Search for the cell housing the specified text and yield its [x, y] center coordinate. 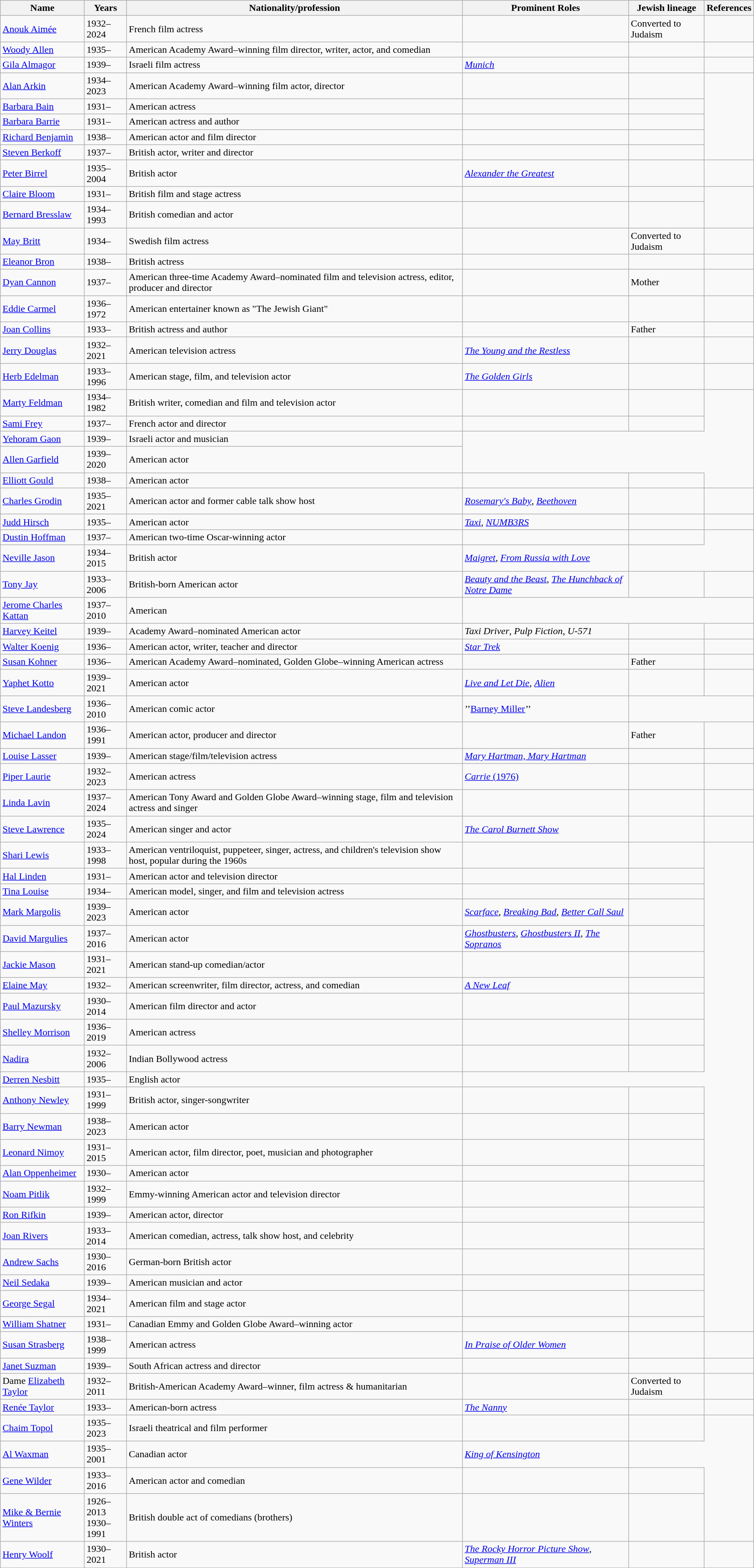
Alan Arkin [43, 85]
Live and Let Die, Alien [545, 682]
Joan Rivers [43, 1235]
1936–2010 [106, 709]
American actor, writer, teacher and director [294, 647]
Jerry Douglas [43, 351]
Louise Lasser [43, 756]
In Praise of Older Women [545, 1345]
British actress and author [294, 330]
American actor and television director [294, 876]
American entertainer known as "The Jewish Giant" [294, 309]
Beauty and the Beast, The Hunchback of Notre Dame [545, 584]
1931–2015 [106, 1152]
American comic actor [294, 709]
Charles Grodin [43, 501]
American three-time Academy Award–nominated film and television actress, editor, producer and director [294, 283]
Academy Award–nominated American actor [294, 631]
1935–2001 [106, 1454]
American screenwriter, film director, actress, and comedian [294, 985]
Tina Louise [43, 891]
American model, singer, and film and television actress [294, 891]
1934–1993 [106, 214]
American actor, director [294, 1215]
Andrew Sachs [43, 1262]
Leonard Nimoy [43, 1152]
Herb Edelman [43, 376]
A New Leaf [545, 985]
1939–2023 [106, 912]
Marty Feldman [43, 403]
Alexander the Greatest [545, 173]
Linda Lavin [43, 803]
1937–2016 [106, 938]
May Britt [43, 241]
Hal Linden [43, 876]
Yehoram Gaon [43, 439]
Ghostbusters, Ghostbusters II, The Sopranos [545, 938]
Carrie (1976) [545, 777]
Israeli actor and musician [294, 439]
Scarface, Breaking Bad, Better Call Saul [545, 912]
1933–2016 [106, 1480]
Joan Collins [43, 330]
English actor [294, 1079]
American stand-up comedian/actor [294, 964]
Sami Frey [43, 423]
American Academy Award–winning film actor, director [294, 85]
1937–2024 [106, 803]
1932–1999 [106, 1194]
South African actress and director [294, 1366]
Steve Landesberg [43, 709]
Mary Hartman, Mary Hartman [545, 756]
William Shatner [43, 1324]
1933–2014 [106, 1235]
French actor and director [294, 423]
The Golden Girls [545, 376]
Susan Kohner [43, 662]
1935–2023 [106, 1428]
Michael Landon [43, 735]
George Segal [43, 1303]
Munich [545, 65]
Derren Nesbitt [43, 1079]
British-born American actor [294, 584]
American actor and film director [294, 137]
Henry Woolf [43, 1554]
1934–2021 [106, 1303]
1932–2006 [106, 1059]
American Academy Award–nominated, Golden Globe–winning American actress [294, 662]
1939–2020 [106, 459]
American two-time Oscar-winning actor [294, 537]
American actor, producer and director [294, 735]
1932–2011 [106, 1387]
British actress [294, 262]
Mark Margolis [43, 912]
American musician and actor [294, 1282]
American film director and actor [294, 1006]
American actress and author [294, 122]
1933–1998 [106, 855]
American stage/film/television actress [294, 756]
American comedian, actress, talk show host, and celebrity [294, 1235]
British-American Academy Award–winner, film actress & humanitarian [294, 1387]
Gila Almagor [43, 65]
The Nanny [545, 1407]
Tony Jay [43, 584]
Allen Garfield [43, 459]
American singer and actor [294, 829]
Eddie Carmel [43, 309]
Years [106, 8]
American stage, film, and television actor [294, 376]
American actor, film director, poet, musician and photographer [294, 1152]
American [294, 611]
King of Kensington [545, 1454]
1934–1982 [106, 403]
Barbara Bain [43, 106]
French film actress [294, 29]
Elliott Gould [43, 480]
1932–2023 [106, 777]
Yaphet Kotto [43, 682]
Dame Elizabeth Taylor [43, 1387]
Jackie Mason [43, 964]
1930– [106, 1173]
Neil Sedaka [43, 1282]
Nationality/profession [294, 8]
Maigret, From Russia with Love [545, 558]
Canadian Emmy and Golden Globe Award–winning actor [294, 1324]
’’Barney Miller’’ [545, 709]
Anthony Newley [43, 1100]
Jerome Charles Kattan [43, 611]
Dyan Cannon [43, 283]
American television actress [294, 351]
American Tony Award and Golden Globe Award–winning stage, film and television actress and singer [294, 803]
Star Trek [545, 647]
Taxi, NUMB3RS [545, 522]
Israeli theatrical and film performer [294, 1428]
Steve Lawrence [43, 829]
Neville Jason [43, 558]
Chaim Topol [43, 1428]
British actor, writer and director [294, 152]
Alan Oppenheimer [43, 1173]
Harvey Keitel [43, 631]
Claire Bloom [43, 194]
American actor and former cable talk show host [294, 501]
1939–2021 [106, 682]
1938–2023 [106, 1126]
Prominent Roles [545, 8]
Richard Benjamin [43, 137]
Barry Newman [43, 1126]
British actor, singer-songwriter [294, 1100]
1935–2021 [106, 501]
American-born actress [294, 1407]
1930–2021 [106, 1554]
David Margulies [43, 938]
1932–2024 [106, 29]
1931–2021 [106, 964]
Eleanor Bron [43, 262]
Woody Allen [43, 50]
American Academy Award–winning film director, writer, actor, and comedian [294, 50]
Shari Lewis [43, 855]
American ventriloquist, puppeteer, singer, actress, and children's television show host, popular during the 1960s [294, 855]
American film and stage actor [294, 1303]
British film and stage actress [294, 194]
American actor and comedian [294, 1480]
British comedian and actor [294, 214]
The Rocky Horror Picture Show, Superman III [545, 1554]
Israeli film actress [294, 65]
Al Waxman [43, 1454]
Anouk Aimée [43, 29]
The Young and the Restless [545, 351]
Swedish film actress [294, 241]
Canadian actor [294, 1454]
Nadira [43, 1059]
Steven Berkoff [43, 152]
1938–1999 [106, 1345]
1930–2016 [106, 1262]
Susan Strasberg [43, 1345]
Judd Hirsch [43, 522]
1934–2015 [106, 558]
Renée Taylor [43, 1407]
1932–2021 [106, 351]
Shelley Morrison [43, 1032]
Paul Mazursky [43, 1006]
Indian Bollywood actress [294, 1059]
1935–2004 [106, 173]
Barbara Barrie [43, 122]
Ron Rifkin [43, 1215]
1926–20131930–1991 [106, 1517]
1933–2006 [106, 584]
1934–2023 [106, 85]
Taxi Driver, Pulp Fiction, U-571 [545, 631]
Jewish lineage [667, 8]
1930–2014 [106, 1006]
German-born British actor [294, 1262]
Noam Pitlik [43, 1194]
Gene Wilder [43, 1480]
References [729, 8]
Emmy-winning American actor and television director [294, 1194]
Piper Laurie [43, 777]
Bernard Bresslaw [43, 214]
Name [43, 8]
1936–1972 [106, 309]
1936–1991 [106, 735]
Janet Suzman [43, 1366]
1932– [106, 985]
Elaine May [43, 985]
1931–1999 [106, 1100]
Peter Birrel [43, 173]
Walter Koenig [43, 647]
Mike & Bernie Winters [43, 1517]
Dustin Hoffman [43, 537]
1936–2019 [106, 1032]
1933–1996 [106, 376]
British double act of comedians (brothers) [294, 1517]
1935–2024 [106, 829]
Mother [667, 283]
British writer, comedian and film and television actor [294, 403]
Rosemary's Baby, Beethoven [545, 501]
1937–2010 [106, 611]
The Carol Burnett Show [545, 829]
